Pinpoint the cell where the given text exists, returning its [x, y] midpoint coordinate. 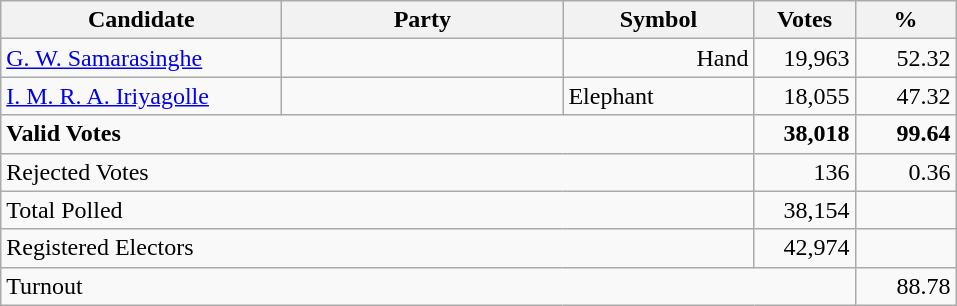
Hand [658, 58]
42,974 [804, 248]
52.32 [906, 58]
47.32 [906, 96]
Votes [804, 20]
Symbol [658, 20]
Total Polled [378, 210]
18,055 [804, 96]
19,963 [804, 58]
38,018 [804, 134]
Candidate [142, 20]
Elephant [658, 96]
0.36 [906, 172]
Valid Votes [378, 134]
% [906, 20]
G. W. Samarasinghe [142, 58]
99.64 [906, 134]
Rejected Votes [378, 172]
Turnout [428, 286]
I. M. R. A. Iriyagolle [142, 96]
136 [804, 172]
38,154 [804, 210]
88.78 [906, 286]
Registered Electors [378, 248]
Party [422, 20]
